Find where the given text appears and provide that cell's center as (X, Y) coordinate. 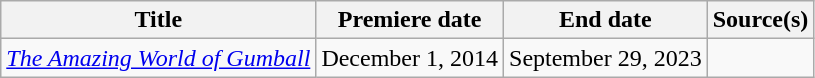
Source(s) (760, 20)
Title (158, 20)
The Amazing World of Gumball (158, 58)
End date (606, 20)
September 29, 2023 (606, 58)
December 1, 2014 (410, 58)
Premiere date (410, 20)
